Extract the [X, Y] coordinate from the center of the cell holding the provided text.  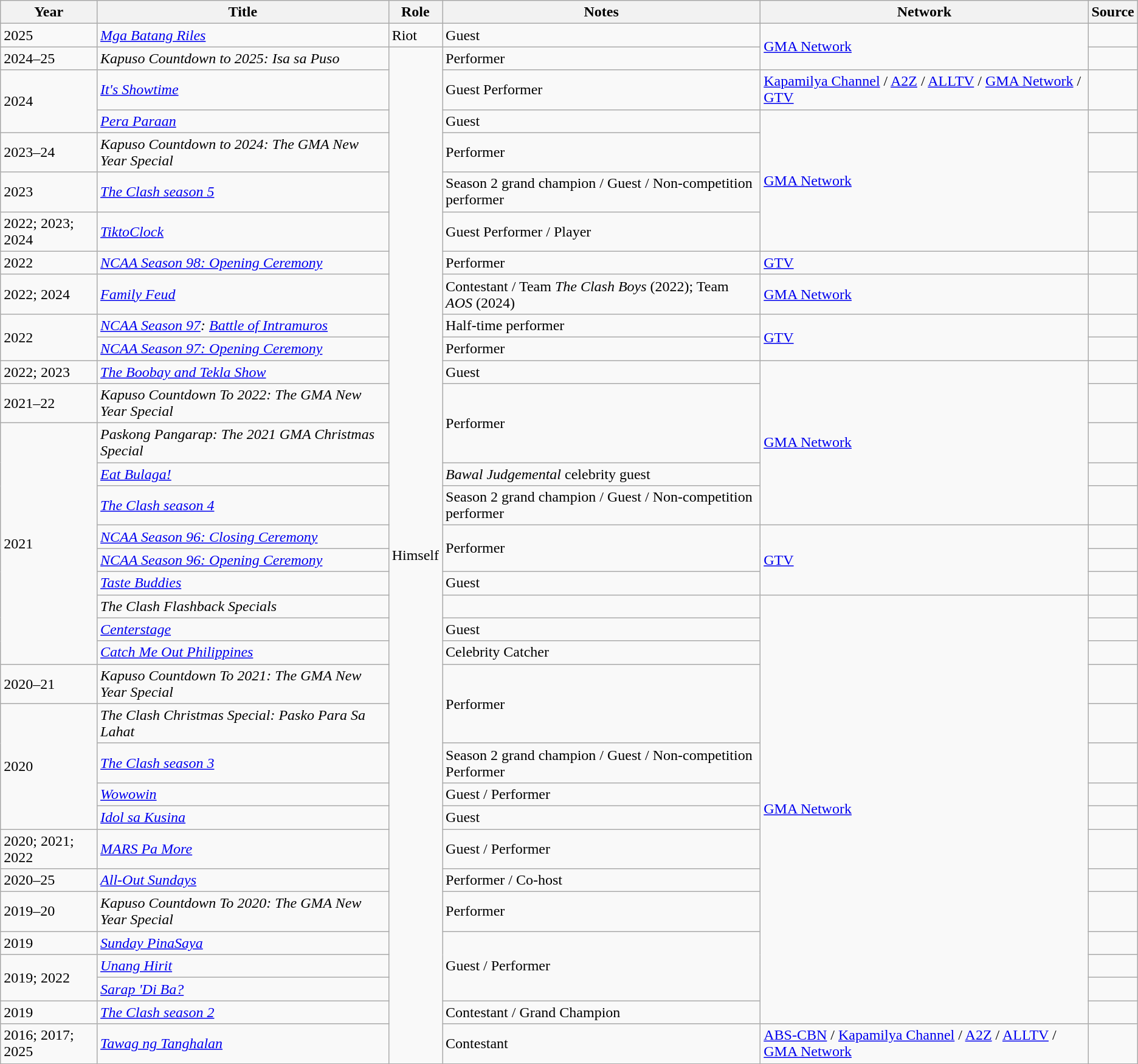
Kapuso Countdown To 2021: The GMA New Year Special [243, 683]
Himself [415, 555]
Tawag ng Tanghalan [243, 1043]
2024–25 [49, 58]
Contestant / Team The Clash Boys (2022); Team AOS (2024) [602, 294]
The Clash season 5 [243, 192]
Kapuso Countdown To 2022: The GMA New Year Special [243, 404]
Riot [415, 35]
The Clash Flashback Specials [243, 606]
Pera Paraan [243, 121]
2022; 2023; 2024 [49, 231]
Source [1112, 12]
TiktoClock [243, 231]
Kapuso Countdown to 2025: Isa sa Puso [243, 58]
Unang Hirit [243, 966]
Performer / Co-host [602, 880]
Sunday PinaSaya [243, 943]
Kapuso Countdown to 2024: The GMA New Year Special [243, 152]
MARS Pa More [243, 849]
Title [243, 12]
NCAA Season 97: Battle of Intramuros [243, 325]
2021–22 [49, 404]
All-Out Sundays [243, 880]
2024 [49, 101]
Contestant / Grand Champion [602, 1012]
2020 [49, 766]
NCAA Season 96: Opening Ceremony [243, 560]
Eat Bulaga! [243, 474]
Mga Batang Riles [243, 35]
The Clash Christmas Special: Pasko Para Sa Lahat [243, 724]
2023 [49, 192]
The Clash season 4 [243, 506]
NCAA Season 97: Opening Ceremony [243, 348]
Sarap 'Di Ba? [243, 989]
NCAA Season 98: Opening Ceremony [243, 263]
Season 2 grand champion / Guest / Non-competition Performer [602, 762]
2020–21 [49, 683]
Taste Buddies [243, 583]
2019; 2022 [49, 978]
2025 [49, 35]
Half-time performer [602, 325]
Contestant [602, 1043]
2020–25 [49, 880]
2022; 2024 [49, 294]
The Clash season 2 [243, 1012]
2019–20 [49, 912]
It's Showtime [243, 90]
Guest Performer [602, 90]
2022; 2023 [49, 371]
Celebrity Catcher [602, 652]
ABS-CBN / Kapamilya Channel / A2Z / ALLTV / GMA Network [924, 1043]
Centerstage [243, 629]
Role [415, 12]
Kapuso Countdown To 2020: The GMA New Year Special [243, 912]
2020; 2021; 2022 [49, 849]
Family Feud [243, 294]
Network [924, 12]
Catch Me Out Philippines [243, 652]
Year [49, 12]
The Clash season 3 [243, 762]
2023–24 [49, 152]
Paskong Pangarap: The 2021 GMA Christmas Special [243, 443]
Wowowin [243, 794]
Guest Performer / Player [602, 231]
Idol sa Kusina [243, 817]
Notes [602, 12]
Kapamilya Channel / A2Z / ALLTV / GMA Network / GTV [924, 90]
2016; 2017; 2025 [49, 1043]
Bawal Judgemental celebrity guest [602, 474]
The Boobay and Tekla Show [243, 371]
2021 [49, 544]
NCAA Season 96: Closing Ceremony [243, 537]
